Identify which cell holds the provided text, then report its [x, y] central coordinate. 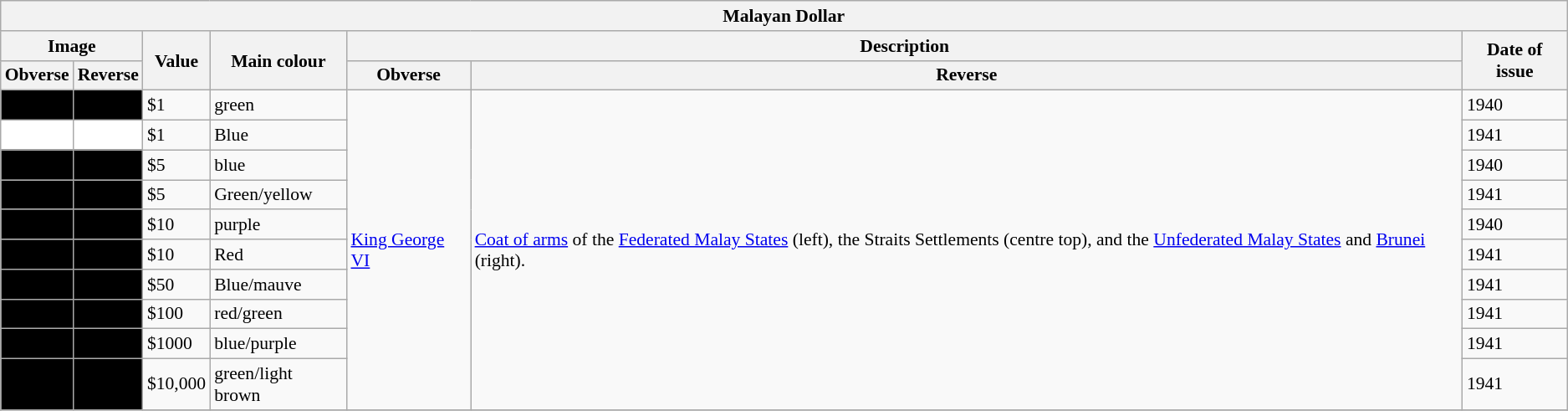
Image [72, 46]
Green/yellow [278, 195]
King George VI [408, 250]
Malayan Dollar [784, 16]
blue/purple [278, 344]
$10,000 [176, 385]
Main colour [278, 60]
Value [176, 60]
$100 [176, 314]
Coat of arms of the Federated Malay States (left), the Straits Settlements (centre top), and the Unfederated Malay States and Brunei (right). [967, 250]
$1000 [176, 344]
blue [278, 165]
Description [904, 46]
Date of issue [1515, 60]
red/green [278, 314]
$50 [176, 285]
purple [278, 225]
Red [278, 254]
green [278, 105]
Blue [278, 136]
Blue/mauve [278, 285]
green/light brown [278, 385]
